Locate the cell with the specified text and output its [x, y] center coordinate. 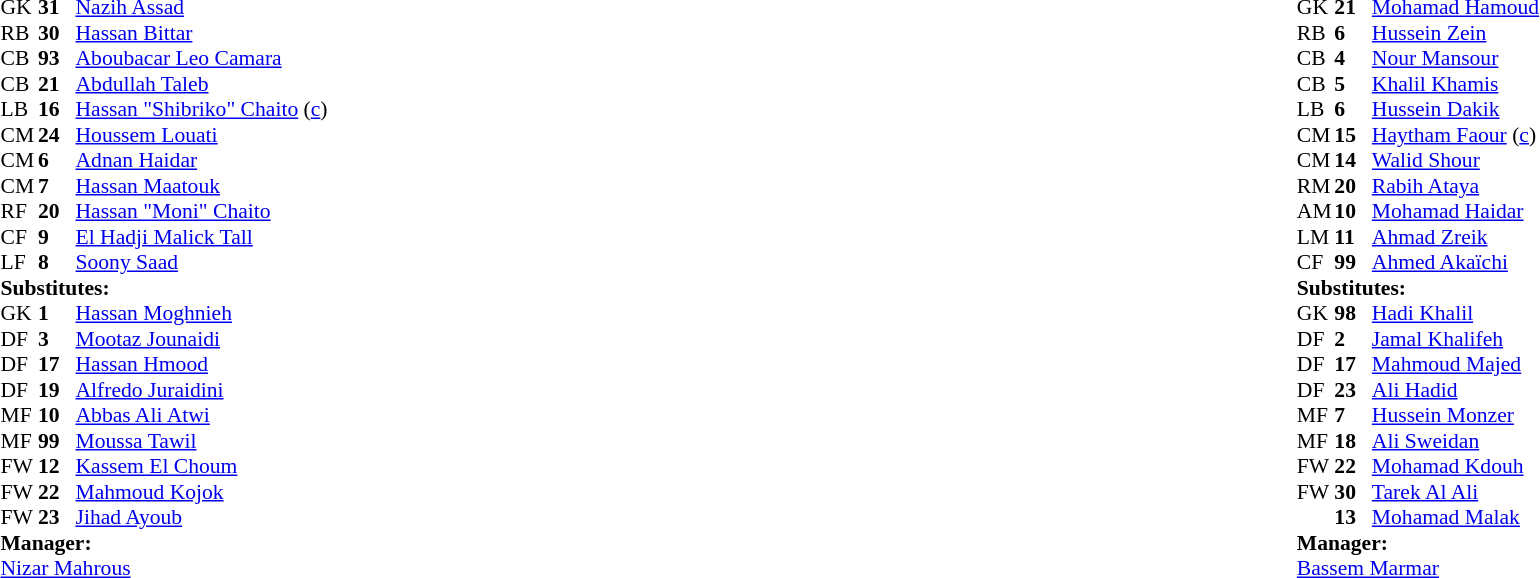
Hussein Dakik [1456, 109]
LM [1316, 237]
Moussa Tawil [202, 441]
4 [1353, 59]
2 [1353, 339]
Walid Shour [1456, 161]
Adnan Haidar [202, 161]
Tarek Al Ali [1456, 492]
Nour Mansour [1456, 59]
Mootaz Jounaidi [202, 339]
LF [19, 263]
Jamal Khalifeh [1456, 339]
Hussein Zein [1456, 33]
98 [1353, 313]
9 [57, 237]
AM [1316, 211]
Hassan Bittar [202, 33]
5 [1353, 84]
24 [57, 135]
El Hadji Malick Tall [202, 237]
Hussein Monzer [1456, 415]
RM [1316, 186]
19 [57, 390]
Ahmad Zreik [1456, 237]
Ali Hadid [1456, 390]
1 [57, 313]
Mohamad Haidar [1456, 211]
Mahmoud Majed [1456, 365]
16 [57, 109]
Houssem Louati [202, 135]
11 [1353, 237]
Kassem El Choum [202, 467]
Abbas Ali Atwi [202, 415]
Haytham Faour (c) [1456, 135]
93 [57, 59]
Mohamad Malak [1456, 517]
Khalil Khamis [1456, 84]
Soony Saad [202, 263]
Ahmed Akaïchi [1456, 263]
8 [57, 263]
3 [57, 339]
12 [57, 467]
Mahmoud Kojok [202, 492]
RF [19, 211]
Abdullah Taleb [202, 84]
21 [57, 84]
Ali Sweidan [1456, 441]
Jihad Ayoub [202, 517]
14 [1353, 161]
Hassan Moghnieh [202, 313]
Mohamad Kdouh [1456, 467]
13 [1353, 517]
Hadi Khalil [1456, 313]
15 [1353, 135]
18 [1353, 441]
Hassan Hmood [202, 365]
Hassan Maatouk [202, 186]
Alfredo Juraidini [202, 390]
Hassan "Moni" Chaito [202, 211]
Rabih Ataya [1456, 186]
Hassan "Shibriko" Chaito (c) [202, 109]
Aboubacar Leo Camara [202, 59]
